Provide the (X, Y) coordinate of the cell's center where the given text is located.  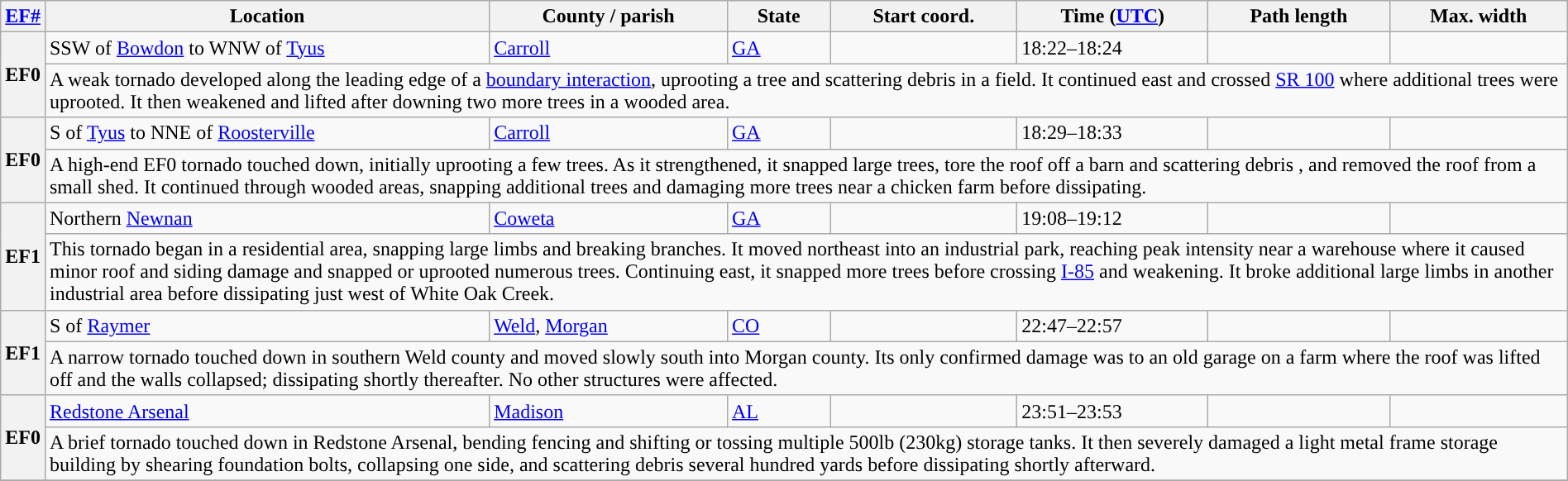
S of Tyus to NNE of Roosterville (266, 133)
AL (778, 411)
Redstone Arsenal (266, 411)
19:08–19:12 (1113, 218)
Max. width (1479, 17)
SSW of Bowdon to WNW of Tyus (266, 48)
State (778, 17)
Madison (609, 411)
Location (266, 17)
23:51–23:53 (1113, 411)
Time (UTC) (1113, 17)
Coweta (609, 218)
County / parish (609, 17)
18:22–18:24 (1113, 48)
22:47–22:57 (1113, 326)
18:29–18:33 (1113, 133)
Weld, Morgan (609, 326)
CO (778, 326)
EF# (23, 17)
Start coord. (924, 17)
Path length (1298, 17)
Northern Newnan (266, 218)
S of Raymer (266, 326)
